Identify which cell holds the provided text, then report its [X, Y] central coordinate. 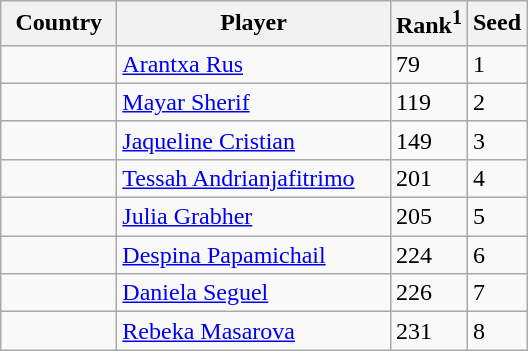
2 [496, 102]
Player [254, 24]
Julia Grabher [254, 217]
119 [428, 102]
Daniela Seguel [254, 293]
6 [496, 255]
Country [59, 24]
231 [428, 331]
3 [496, 140]
79 [428, 64]
Rank1 [428, 24]
1 [496, 64]
Rebeka Masarova [254, 331]
205 [428, 217]
Mayar Sherif [254, 102]
Jaqueline Cristian [254, 140]
7 [496, 293]
149 [428, 140]
Seed [496, 24]
226 [428, 293]
5 [496, 217]
Despina Papamichail [254, 255]
4 [496, 178]
224 [428, 255]
Tessah Andrianjafitrimo [254, 178]
8 [496, 331]
201 [428, 178]
Arantxa Rus [254, 64]
